Extract the (X, Y) coordinate from the center of the cell holding the provided text.  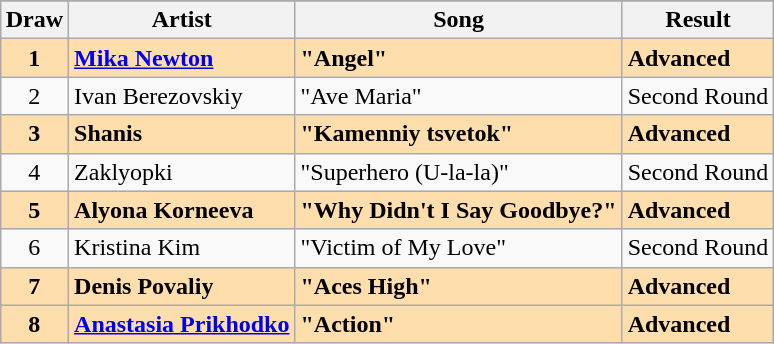
4 (34, 172)
Result (698, 20)
Ivan Berezovskiy (182, 96)
8 (34, 324)
Draw (34, 20)
6 (34, 248)
Mika Newton (182, 58)
Artist (182, 20)
"Angel" (458, 58)
Kristina Kim (182, 248)
Shanis (182, 134)
"Kamenniy tsvetok" (458, 134)
Denis Povaliy (182, 286)
Alyona Korneeva (182, 210)
Zaklyopki (182, 172)
Song (458, 20)
"Aces High" (458, 286)
"Action" (458, 324)
"Victim of My Love" (458, 248)
7 (34, 286)
1 (34, 58)
"Superhero (U-la-la)" (458, 172)
2 (34, 96)
"Why Didn't I Say Goodbye?" (458, 210)
5 (34, 210)
Anastasia Prikhodko (182, 324)
"Ave Maria" (458, 96)
3 (34, 134)
